Identify which cell holds the provided text, then report its [X, Y] central coordinate. 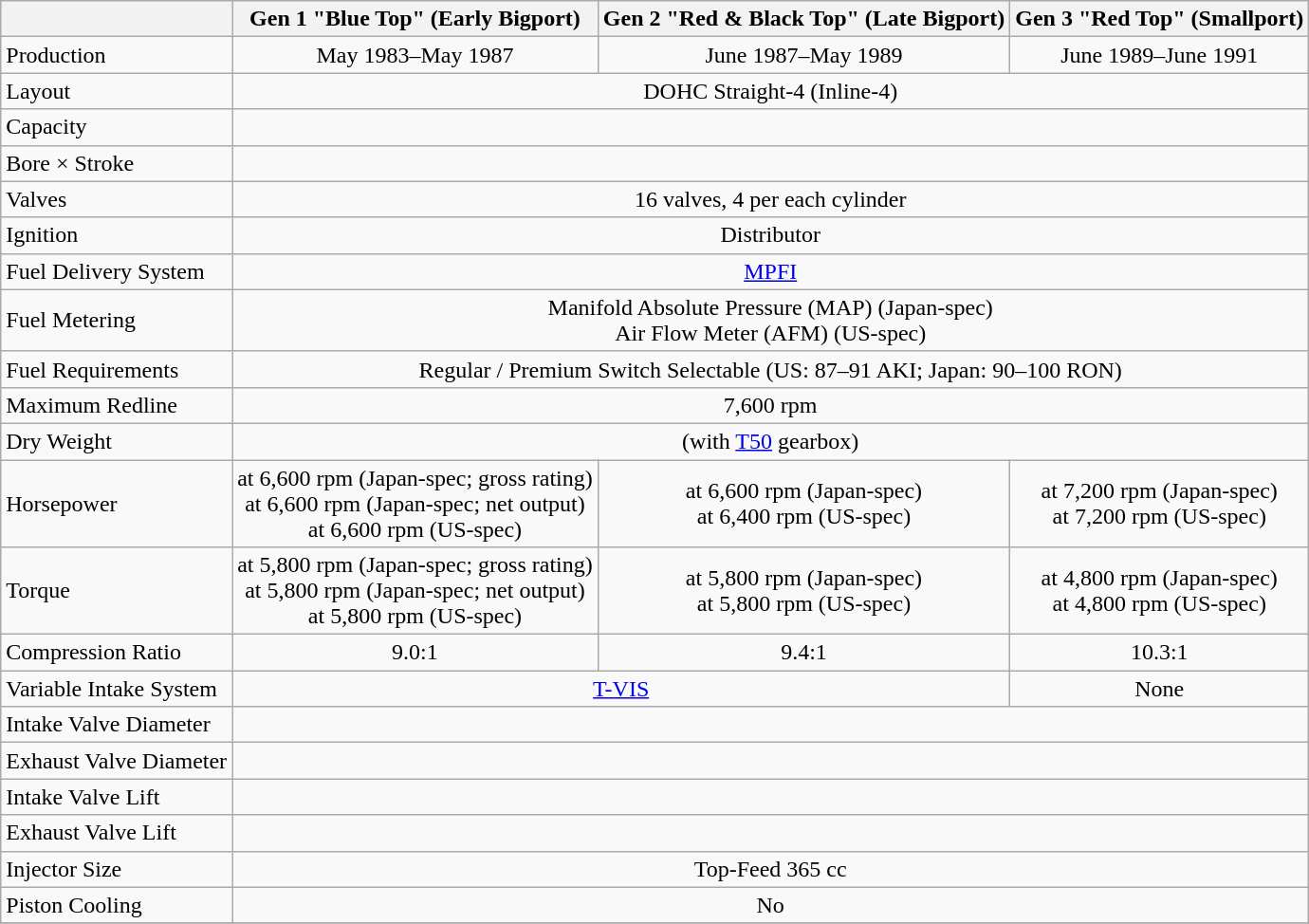
Fuel Delivery System [117, 271]
Exhaust Valve Lift [117, 833]
Compression Ratio [117, 653]
Ignition [117, 235]
16 valves, 4 per each cylinder [770, 199]
Fuel Metering [117, 321]
Horsepower [117, 503]
June 1987–May 1989 [803, 55]
Torque [117, 591]
Injector Size [117, 869]
Gen 3 "Red Top" (Smallport) [1159, 19]
10.3:1 [1159, 653]
Fuel Requirements [117, 369]
Intake Valve Diameter [117, 725]
at 6,600 rpm (Japan-spec; gross rating) at 6,600 rpm (Japan-spec; net output) at 6,600 rpm (US-spec) [415, 503]
MPFI [770, 271]
Valves [117, 199]
at 5,800 rpm (Japan-spec) at 5,800 rpm (US-spec) [803, 591]
at 4,800 rpm (Japan-spec) at 4,800 rpm (US-spec) [1159, 591]
Variable Intake System [117, 689]
Distributor [770, 235]
Bore × Stroke [117, 163]
(with T50 gearbox) [770, 441]
9.4:1 [803, 653]
T-VIS [621, 689]
Gen 1 "Blue Top" (Early Bigport) [415, 19]
Top-Feed 365 cc [770, 869]
June 1989–June 1991 [1159, 55]
at 7,200 rpm (Japan-spec) at 7,200 rpm (US-spec) [1159, 503]
7,600 rpm [770, 405]
Manifold Absolute Pressure (MAP) (Japan-spec)Air Flow Meter (AFM) (US-spec) [770, 321]
DOHC Straight-4 (Inline-4) [770, 91]
Dry Weight [117, 441]
Piston Cooling [117, 905]
Intake Valve Lift [117, 797]
Regular / Premium Switch Selectable (US: 87–91 AKI; Japan: 90–100 RON) [770, 369]
Exhaust Valve Diameter [117, 761]
May 1983–May 1987 [415, 55]
Production [117, 55]
at 6,600 rpm (Japan-spec) at 6,400 rpm (US-spec) [803, 503]
at 5,800 rpm (Japan-spec; gross rating) at 5,800 rpm (Japan-spec; net output) at 5,800 rpm (US-spec) [415, 591]
Layout [117, 91]
None [1159, 689]
Gen 2 "Red & Black Top" (Late Bigport) [803, 19]
9.0:1 [415, 653]
Capacity [117, 127]
No [770, 905]
Maximum Redline [117, 405]
